Return [x, y] of the center of cell containing provided text 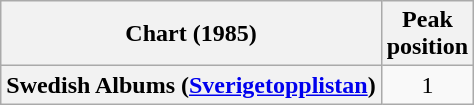
1 [427, 85]
Peakposition [427, 34]
Chart (1985) [191, 34]
Swedish Albums (Sverigetopplistan) [191, 85]
